For the text-containing cell, return its midpoint in (X, Y) coordinate format. 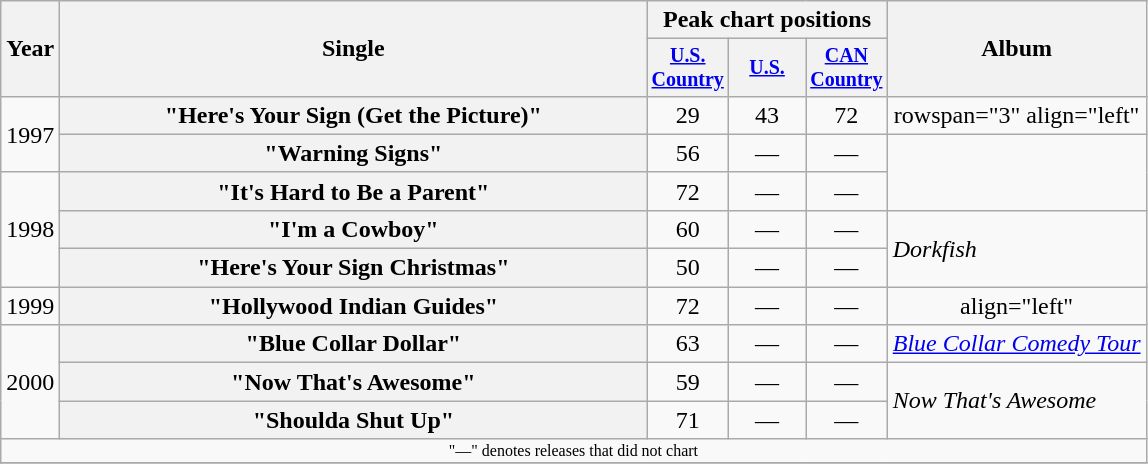
"I'm a Cowboy" (354, 229)
Year (30, 49)
"Blue Collar Dollar" (354, 344)
Blue Collar Comedy Tour (1016, 344)
"It's Hard to Be a Parent" (354, 191)
U.S. (768, 68)
29 (688, 115)
60 (688, 229)
"Shoulda Shut Up" (354, 420)
63 (688, 344)
CAN Country (847, 68)
Peak chart positions (767, 20)
align="left" (1016, 306)
43 (768, 115)
"Now That's Awesome" (354, 382)
2000 (30, 382)
59 (688, 382)
U.S. Country (688, 68)
1998 (30, 229)
"Here's Your Sign Christmas" (354, 268)
"Warning Signs" (354, 153)
71 (688, 420)
Single (354, 49)
1999 (30, 306)
Album (1016, 49)
rowspan="3" align="left" (1016, 115)
Now That's Awesome (1016, 401)
Dorkfish (1016, 248)
"—" denotes releases that did not chart (574, 451)
"Hollywood Indian Guides" (354, 306)
1997 (30, 134)
56 (688, 153)
50 (688, 268)
"Here's Your Sign (Get the Picture)" (354, 115)
